Search for the cell housing the specified text and yield its (x, y) center coordinate. 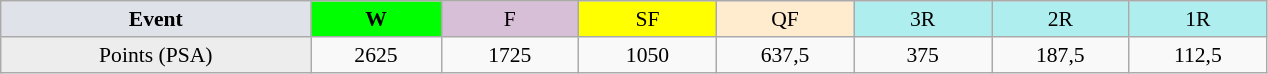
1725 (510, 55)
SF (648, 19)
1R (1198, 19)
F (510, 19)
Event (156, 19)
2R (1061, 19)
QF (785, 19)
2625 (376, 55)
375 (923, 55)
637,5 (785, 55)
187,5 (1061, 55)
W (376, 19)
3R (923, 19)
112,5 (1198, 55)
1050 (648, 55)
Points (PSA) (156, 55)
